Search for the cell housing the specified text and yield its (X, Y) center coordinate. 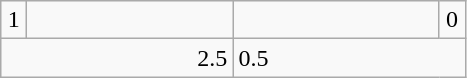
2.5 (117, 58)
0.5 (349, 58)
1 (14, 20)
0 (452, 20)
